Provide the [x, y] coordinate of the cell's center where the given text is located.  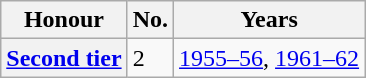
1955–56, 1961–62 [270, 58]
2 [150, 58]
No. [150, 20]
Second tier [64, 58]
Honour [64, 20]
Years [270, 20]
